Pinpoint the cell where the given text exists, returning its [X, Y] midpoint coordinate. 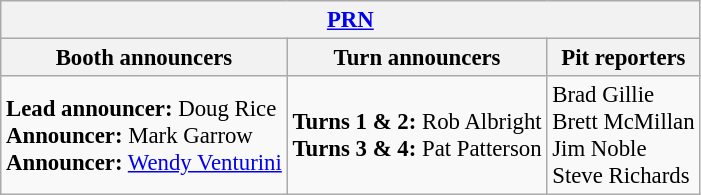
Lead announcer: Doug RiceAnnouncer: Mark GarrowAnnouncer: Wendy Venturini [144, 136]
Turn announcers [417, 58]
Turns 1 & 2: Rob AlbrightTurns 3 & 4: Pat Patterson [417, 136]
Brad GillieBrett McMillanJim NobleSteve Richards [624, 136]
PRN [350, 20]
Pit reporters [624, 58]
Booth announcers [144, 58]
